Find where the given text appears and provide that cell's center as (x, y) coordinate. 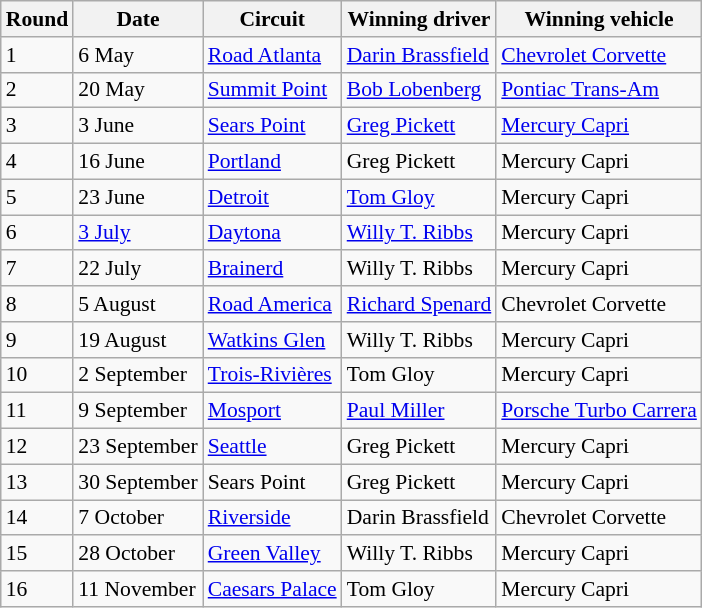
2 (38, 90)
6 May (138, 55)
20 May (138, 90)
30 September (138, 482)
3 June (138, 126)
23 September (138, 447)
22 July (138, 269)
9 September (138, 411)
Daytona (272, 233)
7 October (138, 518)
3 (38, 126)
13 (38, 482)
28 October (138, 554)
7 (38, 269)
Date (138, 19)
Road Atlanta (272, 55)
1 (38, 55)
4 (38, 162)
14 (38, 518)
Richard Spenard (420, 304)
Road America (272, 304)
6 (38, 233)
Winning driver (420, 19)
10 (38, 375)
Seattle (272, 447)
9 (38, 340)
Round (38, 19)
Mosport (272, 411)
Pontiac Trans-Am (599, 90)
Porsche Turbo Carrera (599, 411)
Brainerd (272, 269)
8 (38, 304)
Portland (272, 162)
Paul Miller (420, 411)
11 November (138, 589)
5 August (138, 304)
11 (38, 411)
Green Valley (272, 554)
3 July (138, 233)
Caesars Palace (272, 589)
Bob Lobenberg (420, 90)
Detroit (272, 197)
Summit Point (272, 90)
5 (38, 197)
Riverside (272, 518)
Winning vehicle (599, 19)
15 (38, 554)
16 (38, 589)
23 June (138, 197)
2 September (138, 375)
Circuit (272, 19)
19 August (138, 340)
12 (38, 447)
Watkins Glen (272, 340)
16 June (138, 162)
Trois-Rivières (272, 375)
